From the cell containing the given text, extract its center point as (x, y) coordinate. 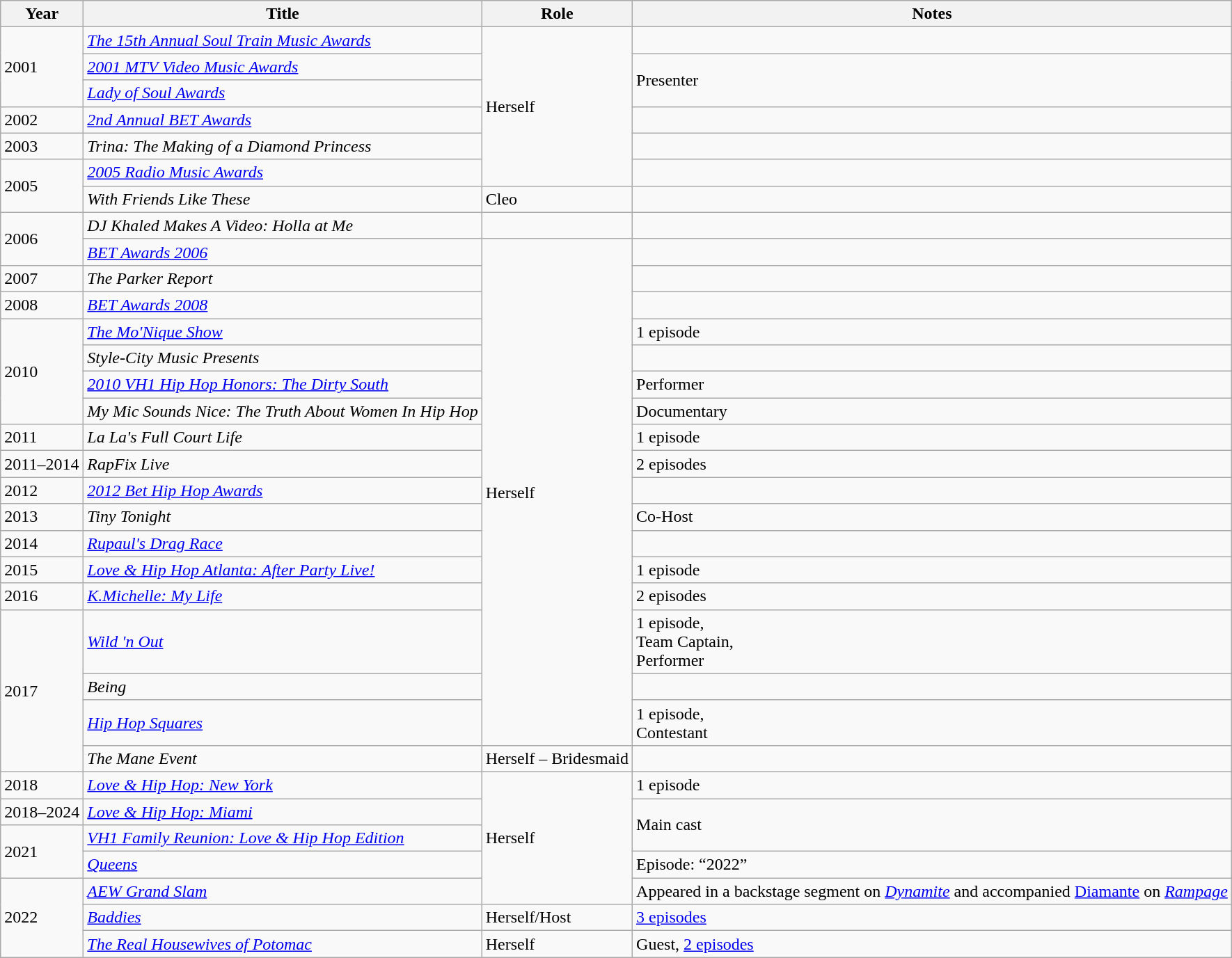
The Mo'Nique Show (283, 332)
2016 (42, 596)
2006 (42, 239)
2005 Radio Music Awards (283, 173)
2010 (42, 372)
The Real Housewives of Potomac (283, 944)
Title (283, 14)
Lady of Soul Awards (283, 93)
1 episode,Contestant (933, 722)
2018 (42, 785)
Year (42, 14)
2017 (42, 690)
2018–2024 (42, 812)
VH1 Family Reunion: Love & Hip Hop Edition (283, 838)
Guest, 2 episodes (933, 944)
2003 (42, 146)
The Parker Report (283, 278)
1 episode,Team Captain,Performer (933, 641)
DJ Khaled Makes A Video: Holla at Me (283, 225)
2021 (42, 852)
My Mic Sounds Nice: The Truth About Women In Hip Hop (283, 411)
The 15th Annual Soul Train Music Awards (283, 40)
Love & Hip Hop: Miami (283, 812)
Rupaul's Drag Race (283, 543)
3 episodes (933, 918)
2015 (42, 570)
2001 (42, 67)
2007 (42, 278)
Herself/Host (557, 918)
Cleo (557, 199)
Baddies (283, 918)
Wild 'n Out (283, 641)
Role (557, 14)
Love & Hip Hop Atlanta: After Party Live! (283, 570)
AEW Grand Slam (283, 891)
2001 MTV Video Music Awards (283, 67)
2012 (42, 490)
Queens (283, 865)
2011 (42, 438)
Main cast (933, 825)
2014 (42, 543)
Love & Hip Hop: New York (283, 785)
2008 (42, 305)
Herself – Bridesmaid (557, 758)
Episode: “2022” (933, 865)
Presenter (933, 80)
2005 (42, 186)
2nd Annual BET Awards (283, 120)
K.Michelle: My Life (283, 596)
2011–2014 (42, 464)
With Friends Like These (283, 199)
2013 (42, 517)
Hip Hop Squares (283, 722)
Appeared in a backstage segment on Dynamite and accompanied Diamante on Rampage (933, 891)
Co-Host (933, 517)
RapFix Live (283, 464)
BET Awards 2006 (283, 252)
Style-City Music Presents (283, 358)
Notes (933, 14)
Documentary (933, 411)
BET Awards 2008 (283, 305)
2022 (42, 918)
The Mane Event (283, 758)
2002 (42, 120)
Tiny Tonight (283, 517)
2010 VH1 Hip Hop Honors: The Dirty South (283, 385)
Performer (933, 385)
Being (283, 687)
Trina: The Making of a Diamond Princess (283, 146)
La La's Full Court Life (283, 438)
2012 Bet Hip Hop Awards (283, 490)
